Pinpoint the cell where the given text exists, returning its [x, y] midpoint coordinate. 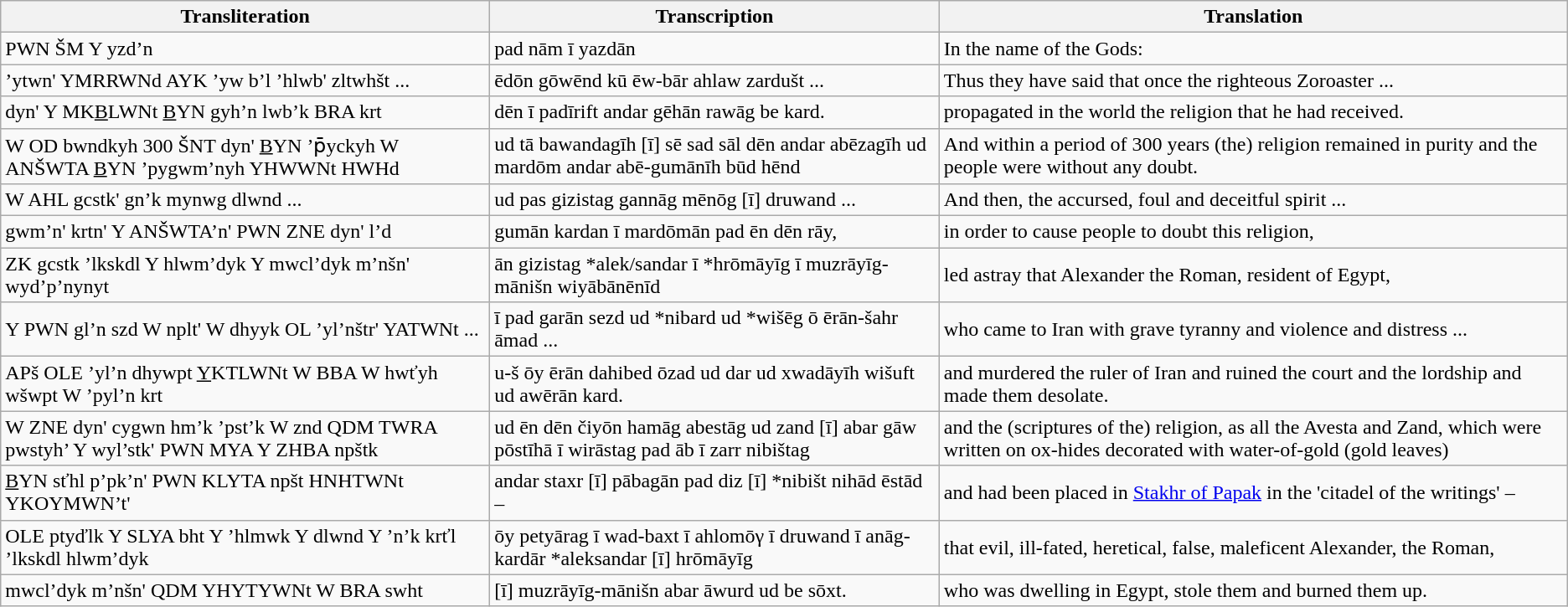
dyn' Y MKBLWNt BYN gyh’n lwb’k BRA krt [245, 112]
ud pas gizistag gannāg mēnōg [ī] druwand ... [715, 200]
And within a period of 300 years (the) religion remained in purity and the people were without any doubt. [1253, 156]
andar staxr [ī] pābagān pad diz [ī] *nibišt nihād ēstād – [715, 492]
gwm’n' krtn' Y ANŠWTA’n' PWN ZNE dyn' l’d [245, 232]
W AHL gcstk' gn’k mynwg dlwnd ... [245, 200]
led astray that Alexander the Roman, resident of Egypt, [1253, 275]
Thus they have said that once the righteous Zoroaster ... [1253, 80]
and murdered the ruler of Iran and ruined the court and the lordship and made them desolate. [1253, 383]
APš OLE ’уl’n dhywpt YKTLWNt W BBA W hwťyh wšwpt W ’pyl’n krt [245, 383]
dēn ī padīrift andar gēhān rawāg be kard. [715, 112]
’ytwn' YMRRWNd AYK ’yw b’l ’hlwb' zltwhšt ... [245, 80]
ud tā bawandagīh [ī] sē sad sāl dēn andar abēzagīh ud mardōm andar abē-gumānīh būd hēnd [715, 156]
ī pad garān sezd ud *nibard ud *wišēg ō ērān-šahr āmad ... [715, 330]
ōy petyārag ī wad-baxt ī ahlomōγ ī druwand ī anāg-kardār *aleksandar [ī] hrōmāyīg [715, 548]
Transcription [715, 17]
ZK gcstk ’lkskdl Y hlwm’dyk Y mwcl’dyk m’nšn' wyd’p’nynyt [245, 275]
In the name of the Gods: [1253, 49]
[ī] muzrāyīg-mānišn abar āwurd ud be sōxt. [715, 590]
and had been placed in Stakhr of Papak in the 'citadel of the writings' – [1253, 492]
ēdōn gōwēnd kū ēw-bār ahlaw zardušt ... [715, 80]
who came to Iran with grave tyranny and violence and distress ... [1253, 330]
PWN ŠM Y yzd’n [245, 49]
propagated in the world the religion that he had received. [1253, 112]
Transliteration [245, 17]
that evil, ill-fated, heretical, false, maleficent Alexander, the Roman, [1253, 548]
ān gizistag *alek/sandar ī *hrōmāyīg ī muzrāyīg-mānišn wiyābānēnīd [715, 275]
Translation [1253, 17]
OLE ptyďlk Y SLYA bht Y ’hlmwk Y dlwnd Y ’n’k krťl ’lkskdl hlwm’dyk [245, 548]
Y PWN gl’n szd W nplt' W dhyyk OL ’yl’nštr' YATWNt ... [245, 330]
BYN sťhl p’pk’n' PWN KLYTA npšt HNHTWNt YKOYMWN’t' [245, 492]
W ZNE dyn' cygwn hm’k ’pst’k W znd QDM TWRA pwstyh’ Y wyl’stk' PWN MYA Y ZHBA npštk [245, 439]
in order to cause people to doubt this religion, [1253, 232]
and the (scriptures of the) religion, as all the Avesta and Zand, which were written on ox-hides decorated with water-of-gold (gold leaves) [1253, 439]
u-š ōy ērān dahibed ōzad ud dar ud xwadāyīh wišuft ud awērān kard. [715, 383]
ud ēn dēn čiyōn hamāg abestāg ud zand [ī] abar gāw pōstīhā ī wirāstag pad āb ī zarr nibištag [715, 439]
And then, the accursed, foul and deceitful spirit ... [1253, 200]
who was dwelling in Egypt, stole them and burned them up. [1253, 590]
mwcl’dyk m’nšn' QDM YHYTYWNt W BRA swht [245, 590]
pad nām ī yazdān [715, 49]
gumān kardan ī mardōmān pad ēn dēn rāy, [715, 232]
W OD bwndkyh 300 ŠNT dyn' BYN ’p̄yckyh W ANŠWTA BYN ’pygwm’nyh YHWWNt HWHd [245, 156]
